For the text-containing cell, return its midpoint in (X, Y) coordinate format. 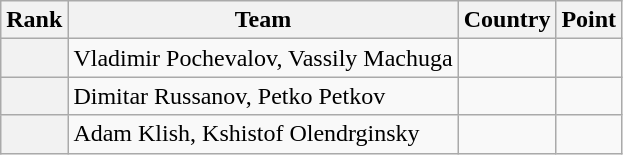
Vladimir Pochevalov, Vassily Machuga (263, 58)
Rank (34, 20)
Dimitar Russanov, Petko Petkov (263, 96)
Point (589, 20)
Country (507, 20)
Team (263, 20)
Adam Klish, Kshistof Olendrginsky (263, 134)
